Pinpoint the cell where the given text exists, returning its (X, Y) midpoint coordinate. 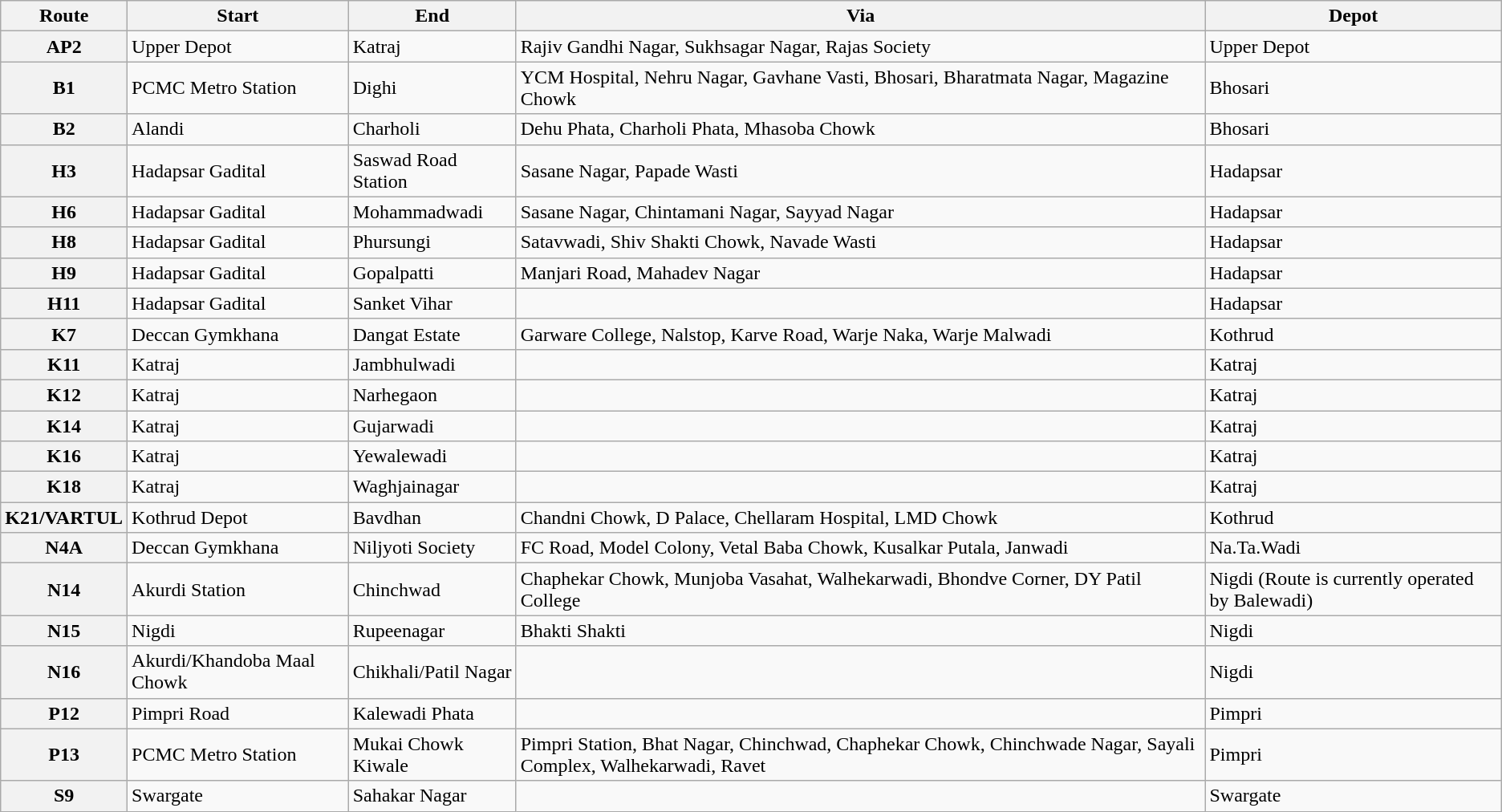
Mukai Chowk Kiwale (432, 754)
Gujarwadi (432, 426)
Yewalewadi (432, 457)
K12 (64, 395)
Sahakar Nagar (432, 796)
Chaphekar Chowk, Munjoba Vasahat, Walhekarwadi, Bhondve Corner, DY Patil College (860, 589)
Gopalpatti (432, 273)
End (432, 16)
Jambhulwadi (432, 364)
Phursungi (432, 242)
Rupeenagar (432, 631)
Chandni Chowk, D Palace, Chellaram Hospital, LMD Chowk (860, 518)
Manjari Road, Mahadev Nagar (860, 273)
Start (238, 16)
Waghjainagar (432, 487)
Alandi (238, 129)
Sasane Nagar, Chintamani Nagar, Sayyad Nagar (860, 212)
H9 (64, 273)
Satavwadi, Shiv Shakti Chowk, Navade Wasti (860, 242)
Narhegaon (432, 395)
Nigdi (Route is currently operated by Balewadi) (1353, 589)
H6 (64, 212)
Chikhali/Patil Nagar (432, 672)
N4A (64, 548)
Kalewadi Phata (432, 713)
Dehu Phata, Charholi Phata, Mhasoba Chowk (860, 129)
K7 (64, 334)
Depot (1353, 16)
K14 (64, 426)
Charholi (432, 129)
K11 (64, 364)
K18 (64, 487)
Pimpri Station, Bhat Nagar, Chinchwad, Chaphekar Chowk, Chinchwade Nagar, Sayali Complex, Walhekarwadi, Ravet (860, 754)
Pimpri Road (238, 713)
Rajiv Gandhi Nagar, Sukhsagar Nagar, Rajas Society (860, 47)
AP2 (64, 47)
P12 (64, 713)
H8 (64, 242)
K16 (64, 457)
Chinchwad (432, 589)
S9 (64, 796)
Bhakti Shakti (860, 631)
B1 (64, 88)
H11 (64, 303)
H3 (64, 170)
B2 (64, 129)
Mohammadwadi (432, 212)
K21/VARTUL (64, 518)
Sanket Vihar (432, 303)
Bavdhan (432, 518)
Akurdi/Khandoba Maal Chowk (238, 672)
Saswad Road Station (432, 170)
Akurdi Station (238, 589)
Garware College, Nalstop, Karve Road, Warje Naka, Warje Malwadi (860, 334)
Na.Ta.Wadi (1353, 548)
Dighi (432, 88)
YCM Hospital, Nehru Nagar, Gavhane Vasti, Bhosari, Bharatmata Nagar, Magazine Chowk (860, 88)
FC Road, Model Colony, Vetal Baba Chowk, Kusalkar Putala, Janwadi (860, 548)
Niljyoti Society (432, 548)
Route (64, 16)
N16 (64, 672)
P13 (64, 754)
Dangat Estate (432, 334)
Sasane Nagar, Papade Wasti (860, 170)
N15 (64, 631)
Via (860, 16)
Kothrud Depot (238, 518)
N14 (64, 589)
